From the cell containing the given text, extract its center point as [X, Y] coordinate. 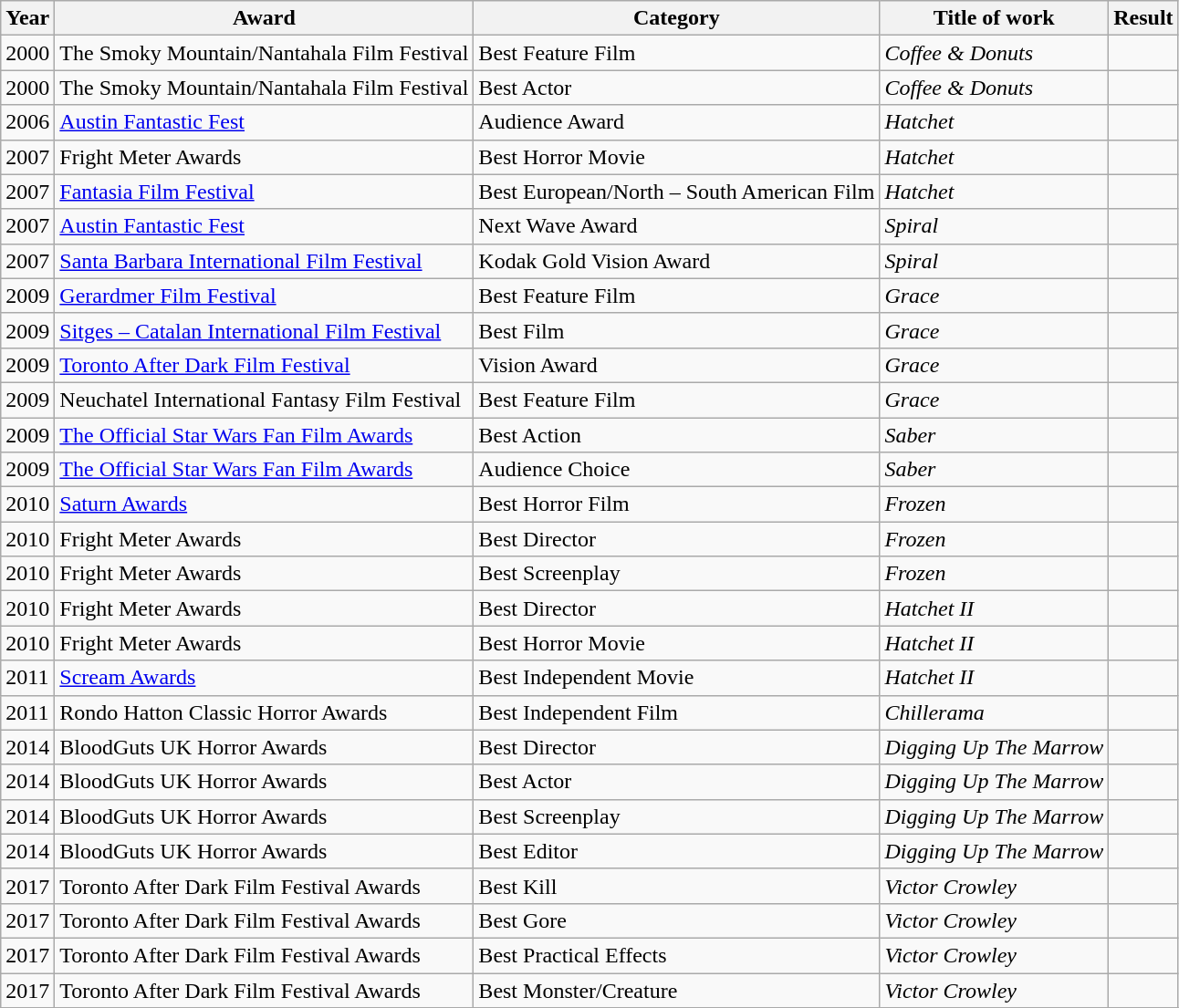
Audience Choice [677, 470]
Best Independent Film [677, 712]
Scream Awards [265, 678]
Best Editor [677, 851]
Sitges – Catalan International Film Festival [265, 330]
Year [27, 18]
Saturn Awards [265, 504]
Category [677, 18]
Best Horror Film [677, 504]
Best Gore [677, 920]
Best Action [677, 435]
Best European/North – South American Film [677, 192]
Award [265, 18]
Result [1143, 18]
Gerardmer Film Festival [265, 296]
Fantasia Film Festival [265, 192]
Best Film [677, 330]
Audience Award [677, 122]
Kodak Gold Vision Award [677, 261]
Best Independent Movie [677, 678]
2006 [27, 122]
Neuchatel International Fantasy Film Festival [265, 400]
Santa Barbara International Film Festival [265, 261]
Best Kill [677, 886]
Next Wave Award [677, 226]
Toronto After Dark Film Festival [265, 365]
Title of work [995, 18]
Rondo Hatton Classic Horror Awards [265, 712]
Best Practical Effects [677, 955]
Vision Award [677, 365]
Chillerama [995, 712]
Best Monster/Creature [677, 990]
